Output the [X, Y] coordinate of the center of the cell containing the given text.  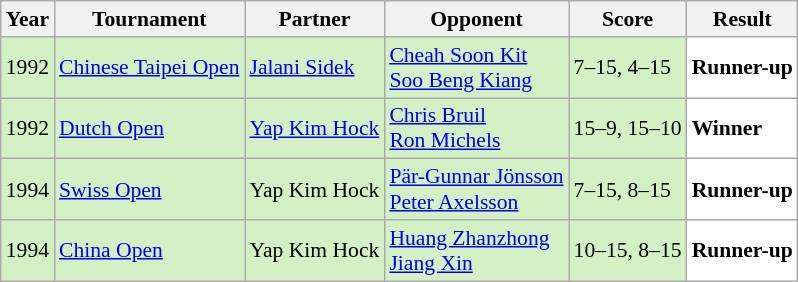
Score [628, 19]
Pär-Gunnar Jönsson Peter Axelsson [476, 190]
Cheah Soon Kit Soo Beng Kiang [476, 68]
Swiss Open [149, 190]
Result [742, 19]
7–15, 4–15 [628, 68]
Huang Zhanzhong Jiang Xin [476, 250]
Tournament [149, 19]
Year [28, 19]
China Open [149, 250]
15–9, 15–10 [628, 128]
Partner [314, 19]
Dutch Open [149, 128]
Chris Bruil Ron Michels [476, 128]
Winner [742, 128]
10–15, 8–15 [628, 250]
Chinese Taipei Open [149, 68]
Jalani Sidek [314, 68]
7–15, 8–15 [628, 190]
Opponent [476, 19]
